Pinpoint the cell where the given text exists, returning its (X, Y) midpoint coordinate. 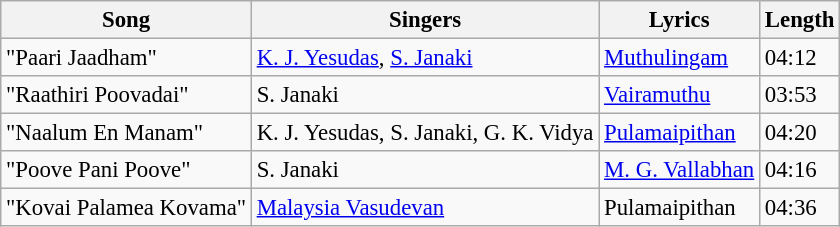
"Paari Jaadham" (126, 58)
K. J. Yesudas, S. Janaki (424, 58)
"Naalum En Manam" (126, 133)
04:36 (800, 208)
"Kovai Palamea Kovama" (126, 208)
04:16 (800, 170)
03:53 (800, 95)
Singers (424, 20)
Vairamuthu (680, 95)
"Poove Pani Poove" (126, 170)
"Raathiri Poovadai" (126, 95)
Malaysia Vasudevan (424, 208)
Song (126, 20)
Length (800, 20)
Lyrics (680, 20)
M. G. Vallabhan (680, 170)
K. J. Yesudas, S. Janaki, G. K. Vidya (424, 133)
04:20 (800, 133)
Muthulingam (680, 58)
04:12 (800, 58)
